From the cell containing the given text, extract its center point as (x, y) coordinate. 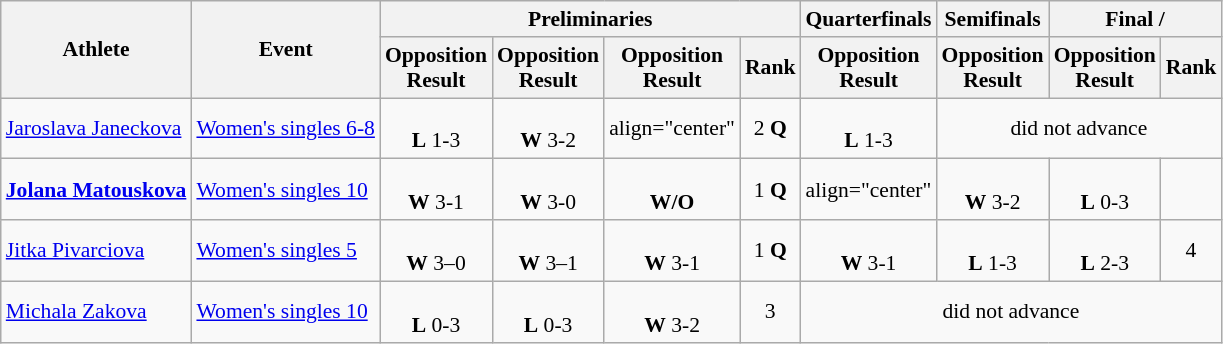
W 3–1 (548, 250)
W 3–0 (436, 250)
Quarterfinals (869, 19)
Athlete (96, 50)
2 Q (770, 128)
Women's singles 5 (286, 250)
Preliminaries (590, 19)
W 3-0 (548, 190)
Jaroslava Janeckova (96, 128)
Michala Zakova (96, 312)
Jitka Pivarciova (96, 250)
Final / (1136, 19)
W/O (672, 190)
Event (286, 50)
4 (1192, 250)
3 (770, 312)
Women's singles 6-8 (286, 128)
Jolana Matouskova (96, 190)
L 2-3 (1105, 250)
Semifinals (993, 19)
